Capture the cell that displays the provided text and extract its [x, y] central coordinate. 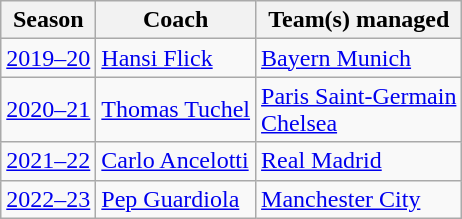
Manchester City [359, 199]
Real Madrid [359, 161]
Thomas Tuchel [176, 110]
Coach [176, 20]
Carlo Ancelotti [176, 161]
Paris Saint-Germain Chelsea [359, 110]
Pep Guardiola [176, 199]
Season [48, 20]
2020–21 [48, 110]
Hansi Flick [176, 58]
2022–23 [48, 199]
2019–20 [48, 58]
Team(s) managed [359, 20]
2021–22 [48, 161]
Bayern Munich [359, 58]
